Output the [x, y] coordinate of the center of the cell containing the given text.  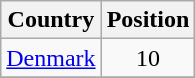
10 [148, 58]
Denmark [51, 58]
Country [51, 20]
Position [148, 20]
